Find where the given text appears and provide that cell's center as [X, Y] coordinate. 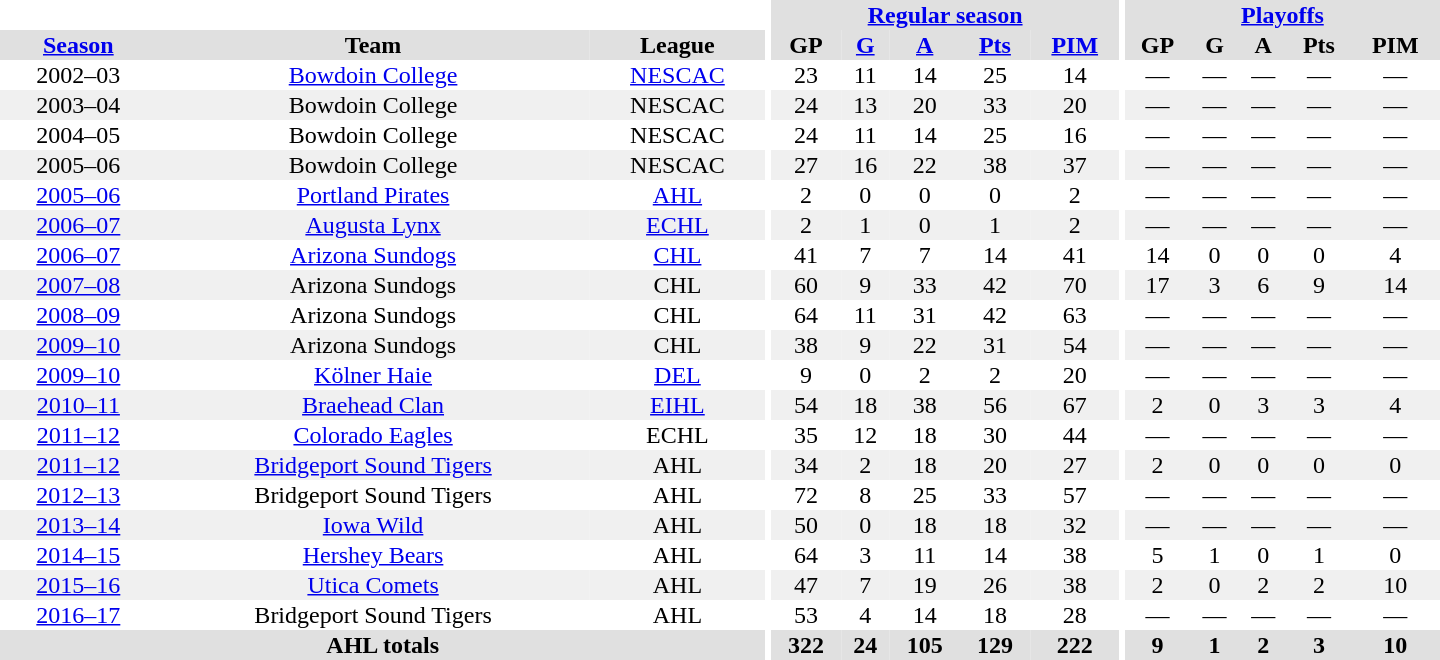
13 [866, 105]
League [677, 45]
53 [806, 615]
30 [995, 435]
70 [1074, 285]
2008–09 [78, 315]
28 [1074, 615]
44 [1074, 435]
23 [806, 75]
222 [1074, 645]
57 [1074, 495]
EIHL [677, 405]
6 [1264, 285]
67 [1074, 405]
Playoffs [1282, 15]
Braehead Clan [374, 405]
47 [806, 585]
2003–04 [78, 105]
72 [806, 495]
2013–14 [78, 525]
63 [1074, 315]
AHL totals [382, 645]
2004–05 [78, 135]
Team [374, 45]
2015–16 [78, 585]
34 [806, 465]
2012–13 [78, 495]
2007–08 [78, 285]
8 [866, 495]
322 [806, 645]
Colorado Eagles [374, 435]
19 [925, 585]
Regular season [946, 15]
Iowa Wild [374, 525]
26 [995, 585]
Augusta Lynx [374, 225]
60 [806, 285]
50 [806, 525]
5 [1158, 555]
Season [78, 45]
Hershey Bears [374, 555]
Portland Pirates [374, 195]
129 [995, 645]
35 [806, 435]
Utica Comets [374, 585]
2010–11 [78, 405]
2002–03 [78, 75]
12 [866, 435]
2016–17 [78, 615]
32 [1074, 525]
105 [925, 645]
56 [995, 405]
17 [1158, 285]
Kölner Haie [374, 375]
DEL [677, 375]
2014–15 [78, 555]
37 [1074, 165]
